Determine the [X, Y] coordinate at the center of the cell enclosing the given text.  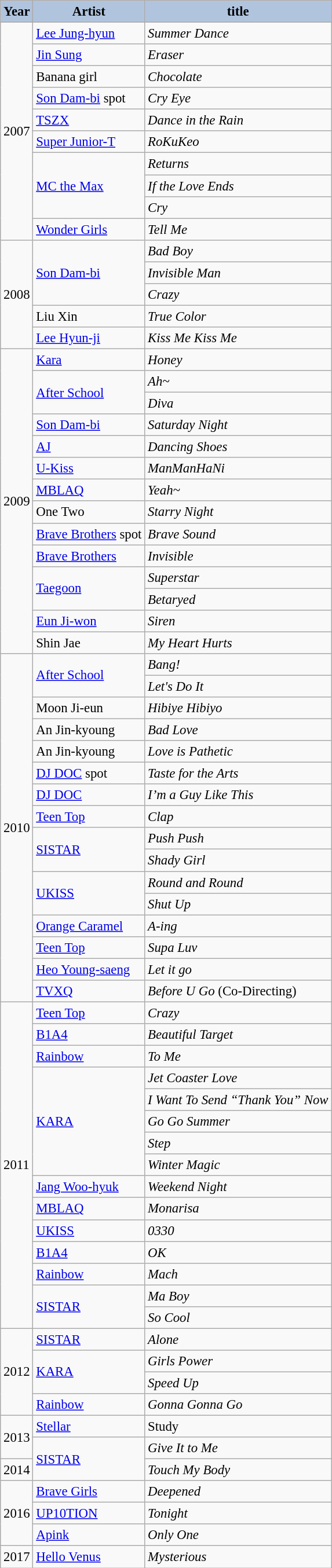
Apink [89, 1535]
Summer Dance [238, 34]
Monarisa [238, 1209]
RoKuKeo [238, 142]
Weekend Night [238, 1187]
AJ [89, 447]
Kiss Me Kiss Me [238, 338]
Kara [89, 360]
Supa Luv [238, 947]
Invisible [238, 556]
Step [238, 1144]
Bang! [238, 665]
Yeah~ [238, 490]
Brave Girls [89, 1492]
Bad Boy [238, 251]
Let it go [238, 969]
Lee Jung-hyun [89, 34]
Push Push [238, 839]
Hello Venus [89, 1557]
Round and Round [238, 882]
Dancing Shoes [238, 447]
Chocolate [238, 77]
Hibiye Hibiyo [238, 708]
2007 [17, 131]
Clap [238, 817]
A-ing [238, 926]
Mysterious [238, 1557]
Mach [238, 1274]
Son Dam-bi spot [89, 98]
U-Kiss [89, 468]
Brave Sound [238, 534]
Returns [238, 164]
Brave Brothers spot [89, 534]
Ma Boy [238, 1296]
OK [238, 1252]
I Want To Send “Thank You” Now [238, 1100]
So Cool [238, 1318]
Year [17, 12]
2017 [17, 1557]
Dance in the Rain [238, 120]
Invisible Man [238, 273]
To Me [238, 1056]
Tonight [238, 1514]
Taste for the Arts [238, 774]
Beautiful Target [238, 1035]
2011 [17, 1165]
Before U Go (Co-Directing) [238, 991]
Touch My Body [238, 1470]
Give It to Me [238, 1448]
Study [238, 1427]
Let's Do It [238, 686]
Stellar [89, 1427]
Ah~ [238, 382]
2013 [17, 1437]
UP10TION [89, 1514]
Girls Power [238, 1361]
Saturday Night [238, 425]
title [238, 12]
2012 [17, 1372]
Orange Caramel [89, 926]
Lee Hyun-ji [89, 338]
Banana girl [89, 77]
If the Love Ends [238, 186]
Betaryed [238, 599]
Gonna Gonna Go [238, 1405]
Eraser [238, 55]
Starry Night [238, 512]
Taegoon [89, 588]
Alone [238, 1339]
Moon Ji-eun [89, 708]
Artist [89, 12]
Love is Pathetic [238, 752]
Eun Ji-won [89, 621]
TVXQ [89, 991]
Go Go Summer [238, 1122]
MC the Max [89, 185]
2010 [17, 828]
Jet Coaster Love [238, 1078]
Tell Me [238, 229]
Only One [238, 1535]
Jin Sung [89, 55]
Honey [238, 360]
2008 [17, 294]
ManManHaNi [238, 468]
Siren [238, 621]
2009 [17, 501]
2016 [17, 1514]
Speed Up [238, 1383]
Superstar [238, 577]
Cry Eye [238, 98]
Super Junior-T [89, 142]
Liu Xin [89, 316]
Jang Woo-hyuk [89, 1187]
Deepened [238, 1492]
Diva [238, 404]
TSZX [89, 120]
Wonder Girls [89, 229]
Shin Jae [89, 643]
Shut Up [238, 904]
Cry [238, 207]
One Two [89, 512]
Heo Young-saeng [89, 969]
2014 [17, 1470]
Winter Magic [238, 1165]
I’m a Guy Like This [238, 795]
My Heart Hurts [238, 643]
True Color [238, 316]
DJ DOC spot [89, 774]
Shady Girl [238, 860]
0330 [238, 1230]
Bad Love [238, 730]
DJ DOC [89, 795]
Brave Brothers [89, 556]
